Provide the (x, y) coordinate of the cell's center where the given text is located.  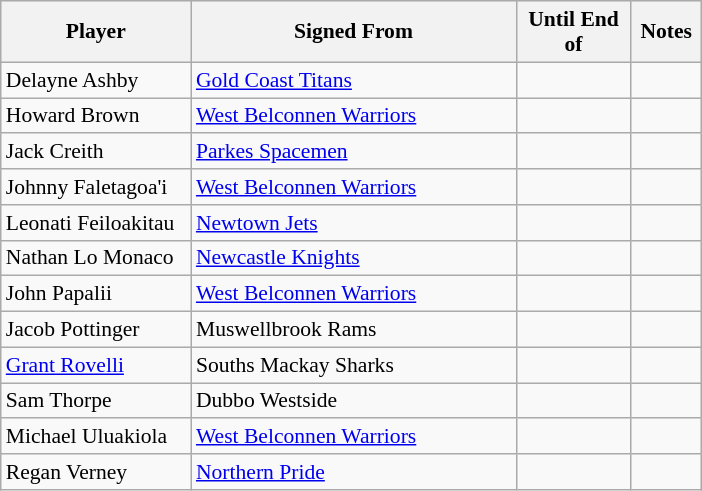
Sam Thorpe (96, 401)
Newcastle Knights (354, 258)
Player (96, 32)
Gold Coast Titans (354, 80)
Delayne Ashby (96, 80)
Leonati Feiloakitau (96, 223)
Jacob Pottinger (96, 330)
Muswellbrook Rams (354, 330)
Newtown Jets (354, 223)
Regan Verney (96, 472)
Johnny Faletagoa'i (96, 187)
Dubbo Westside (354, 401)
Souths Mackay Sharks (354, 365)
Signed From (354, 32)
Jack Creith (96, 152)
Parkes Spacemen (354, 152)
Northern Pride (354, 472)
Howard Brown (96, 116)
Michael Uluakiola (96, 437)
Until End of (574, 32)
Grant Rovelli (96, 365)
Nathan Lo Monaco (96, 258)
John Papalii (96, 294)
Notes (666, 32)
